Extract the [X, Y] coordinate from the center of the cell holding the provided text.  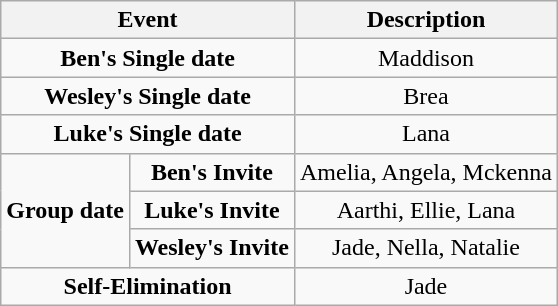
Jade [426, 286]
Amelia, Angela, Mckenna [426, 172]
Event [148, 20]
Ben's Invite [212, 172]
Jade, Nella, Natalie [426, 248]
Maddison [426, 58]
Brea [426, 96]
Luke's Single date [148, 134]
Luke's Invite [212, 210]
Lana [426, 134]
Wesley's Invite [212, 248]
Ben's Single date [148, 58]
Group date [66, 210]
Aarthi, Ellie, Lana [426, 210]
Wesley's Single date [148, 96]
Self-Elimination [148, 286]
Description [426, 20]
